Find where the given text appears and provide that cell's center as [X, Y] coordinate. 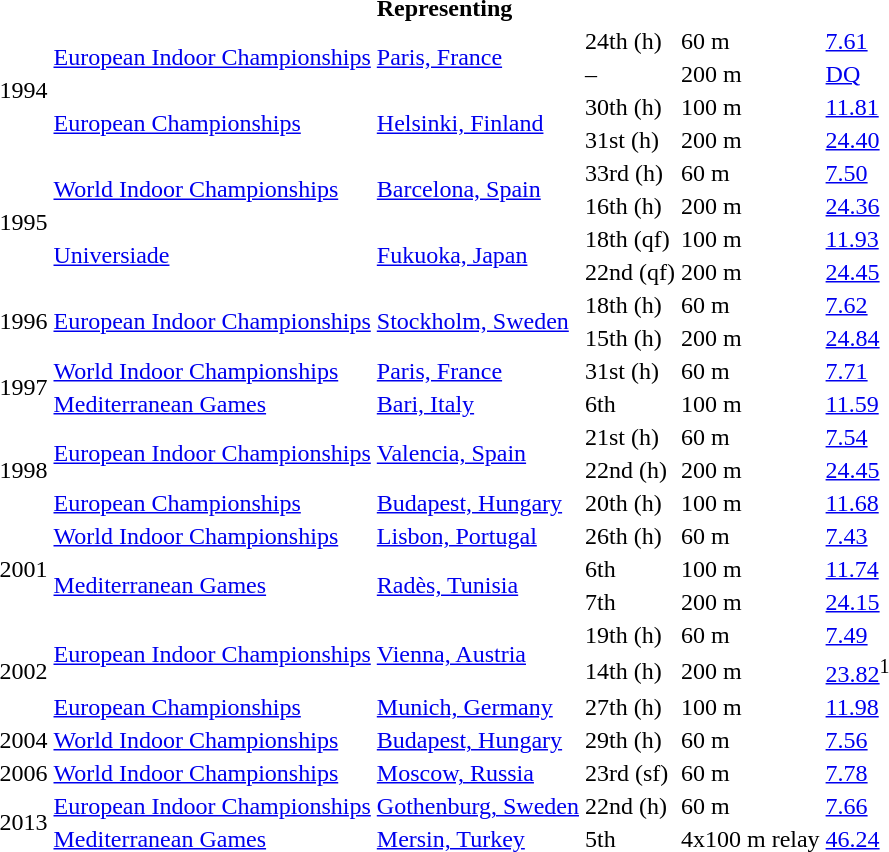
29th (h) [630, 740]
Vienna, Austria [478, 654]
19th (h) [630, 635]
21st (h) [630, 437]
23rd (sf) [630, 773]
15th (h) [630, 338]
16th (h) [630, 206]
33rd (h) [630, 173]
14th (h) [630, 671]
Lisbon, Portugal [478, 536]
Barcelona, Spain [478, 190]
18th (h) [630, 305]
Gothenburg, Sweden [478, 806]
Fukuoka, Japan [478, 256]
Bari, Italy [478, 404]
Stockholm, Sweden [478, 322]
22nd (qf) [630, 272]
18th (qf) [630, 239]
26th (h) [630, 536]
Helsinki, Finland [478, 124]
7th [630, 602]
Munich, Germany [478, 707]
24th (h) [630, 41]
Radès, Tunisia [478, 586]
30th (h) [630, 107]
Universiade [212, 256]
Moscow, Russia [478, 773]
27th (h) [630, 707]
– [630, 74]
Valencia, Spain [478, 454]
20th (h) [630, 503]
